Output the [x, y] coordinate of the center of the cell containing the given text.  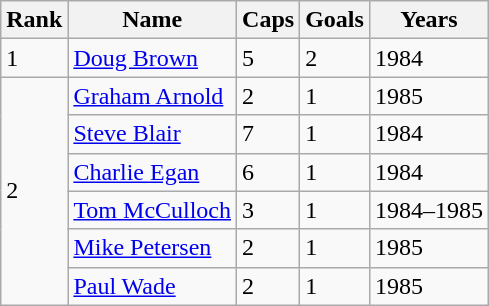
Paul Wade [152, 286]
Charlie Egan [152, 172]
Steve Blair [152, 134]
Goals [335, 20]
Caps [268, 20]
6 [268, 172]
Tom McCulloch [152, 210]
1984–1985 [428, 210]
Graham Arnold [152, 96]
Doug Brown [152, 58]
7 [268, 134]
Years [428, 20]
5 [268, 58]
Mike Petersen [152, 248]
Name [152, 20]
Rank [34, 20]
3 [268, 210]
